From the cell containing the given text, extract its center point as [X, Y] coordinate. 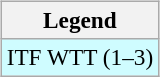
ITF WTT (1–3) [80, 57]
Legend [80, 20]
